From the cell containing the given text, extract its center point as [x, y] coordinate. 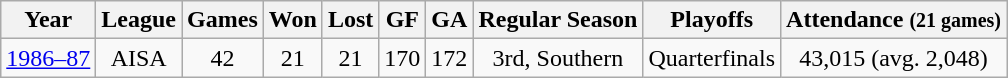
AISA [139, 58]
170 [402, 58]
Attendance (21 games) [894, 20]
Quarterfinals [712, 58]
42 [223, 58]
Year [48, 20]
Regular Season [558, 20]
Playoffs [712, 20]
League [139, 20]
1986–87 [48, 58]
GA [450, 20]
3rd, Southern [558, 58]
GF [402, 20]
43,015 (avg. 2,048) [894, 58]
Won [292, 20]
Lost [350, 20]
172 [450, 58]
Games [223, 20]
